Determine the (X, Y) coordinate at the center of the cell enclosing the given text.  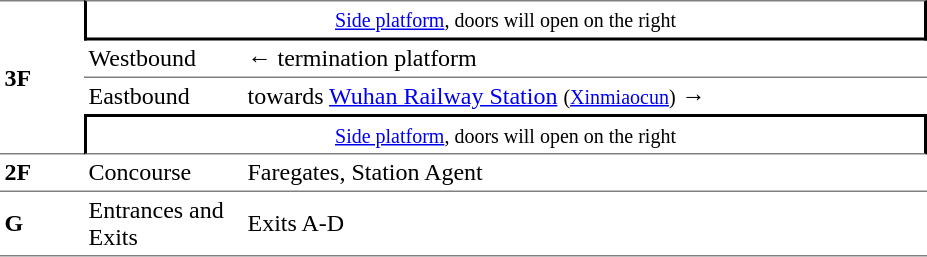
Entrances and Exits (164, 224)
Exits A-D (585, 224)
Concourse (164, 173)
Westbound (164, 59)
G (42, 224)
Faregates, Station Agent (585, 173)
2F (42, 173)
3F (42, 77)
Eastbound (164, 96)
← termination platform (585, 59)
towards Wuhan Railway Station (Xinmiaocun) → (585, 96)
